Detect which cell encompasses the target text, then output its (X, Y) center coordinate. 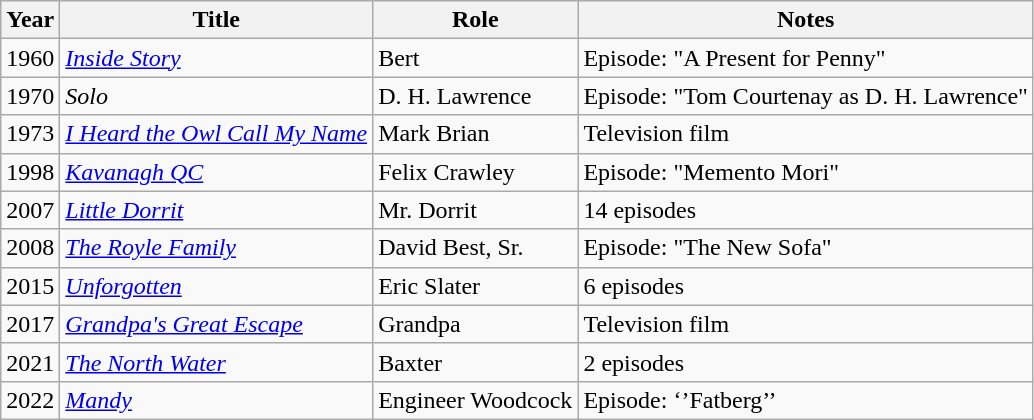
Inside Story (216, 58)
Baxter (476, 362)
Grandpa (476, 324)
The Royle Family (216, 248)
Engineer Woodcock (476, 400)
I Heard the Owl Call My Name (216, 134)
14 episodes (806, 210)
Unforgotten (216, 286)
Episode: "Memento Mori" (806, 172)
Solo (216, 96)
Year (30, 20)
Eric Slater (476, 286)
The North Water (216, 362)
2015 (30, 286)
2017 (30, 324)
1973 (30, 134)
Episode: "A Present for Penny" (806, 58)
Mr. Dorrit (476, 210)
Episode: "Tom Courtenay as D. H. Lawrence" (806, 96)
2021 (30, 362)
David Best, Sr. (476, 248)
1998 (30, 172)
Episode: "The New Sofa" (806, 248)
Mandy (216, 400)
Little Dorrit (216, 210)
Felix Crawley (476, 172)
Title (216, 20)
2022 (30, 400)
D. H. Lawrence (476, 96)
Kavanagh QC (216, 172)
Bert (476, 58)
1960 (30, 58)
Episode: ‘’Fatberg’’ (806, 400)
2008 (30, 248)
Role (476, 20)
6 episodes (806, 286)
Notes (806, 20)
2 episodes (806, 362)
1970 (30, 96)
Grandpa's Great Escape (216, 324)
2007 (30, 210)
Mark Brian (476, 134)
